Output the [X, Y] coordinate of the center of the cell containing the given text.  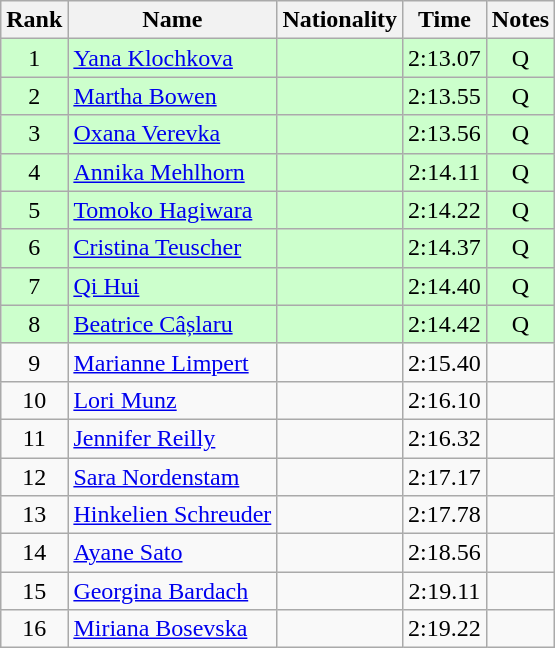
16 [34, 629]
2:16.10 [445, 400]
2:19.11 [445, 591]
2:13.56 [445, 134]
7 [34, 286]
Qi Hui [172, 286]
Beatrice Câșlaru [172, 324]
Name [172, 20]
Jennifer Reilly [172, 438]
2:13.55 [445, 96]
Oxana Verevka [172, 134]
Tomoko Hagiwara [172, 210]
3 [34, 134]
Miriana Bosevska [172, 629]
2:14.40 [445, 286]
Marianne Limpert [172, 362]
2:17.17 [445, 477]
10 [34, 400]
Lori Munz [172, 400]
2:14.42 [445, 324]
2:15.40 [445, 362]
5 [34, 210]
2:14.11 [445, 172]
2:17.78 [445, 515]
4 [34, 172]
Yana Klochkova [172, 58]
Nationality [340, 20]
8 [34, 324]
Cristina Teuscher [172, 248]
2:16.32 [445, 438]
2:13.07 [445, 58]
Martha Bowen [172, 96]
13 [34, 515]
Ayane Sato [172, 553]
11 [34, 438]
15 [34, 591]
1 [34, 58]
Georgina Bardach [172, 591]
Sara Nordenstam [172, 477]
14 [34, 553]
6 [34, 248]
Hinkelien Schreuder [172, 515]
2 [34, 96]
2:18.56 [445, 553]
2:19.22 [445, 629]
12 [34, 477]
2:14.22 [445, 210]
Annika Mehlhorn [172, 172]
Rank [34, 20]
2:14.37 [445, 248]
Time [445, 20]
9 [34, 362]
Notes [520, 20]
